Search for the cell housing the specified text and yield its (X, Y) center coordinate. 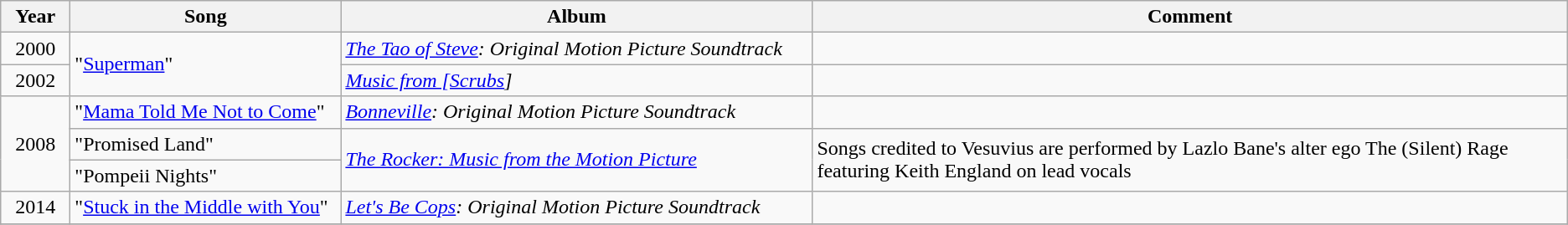
Song (206, 17)
2002 (35, 80)
Year (35, 17)
"Superman" (206, 64)
"Stuck in the Middle with You" (206, 207)
Music from [Scrubs] (576, 80)
2014 (35, 207)
The Rocker: Music from the Motion Picture (576, 160)
Bonneville: Original Motion Picture Soundtrack (576, 112)
Comment (1189, 17)
"Mama Told Me Not to Come" (206, 112)
Let's Be Cops: Original Motion Picture Soundtrack (576, 207)
The Tao of Steve: Original Motion Picture Soundtrack (576, 49)
2008 (35, 144)
Songs credited to Vesuvius are performed by Lazlo Bane's alter ego The (Silent) Rage featuring Keith England on lead vocals (1189, 160)
2000 (35, 49)
"Pompeii Nights" (206, 176)
Album (576, 17)
"Promised Land" (206, 144)
